Identify which cell holds the provided text, then report its (X, Y) central coordinate. 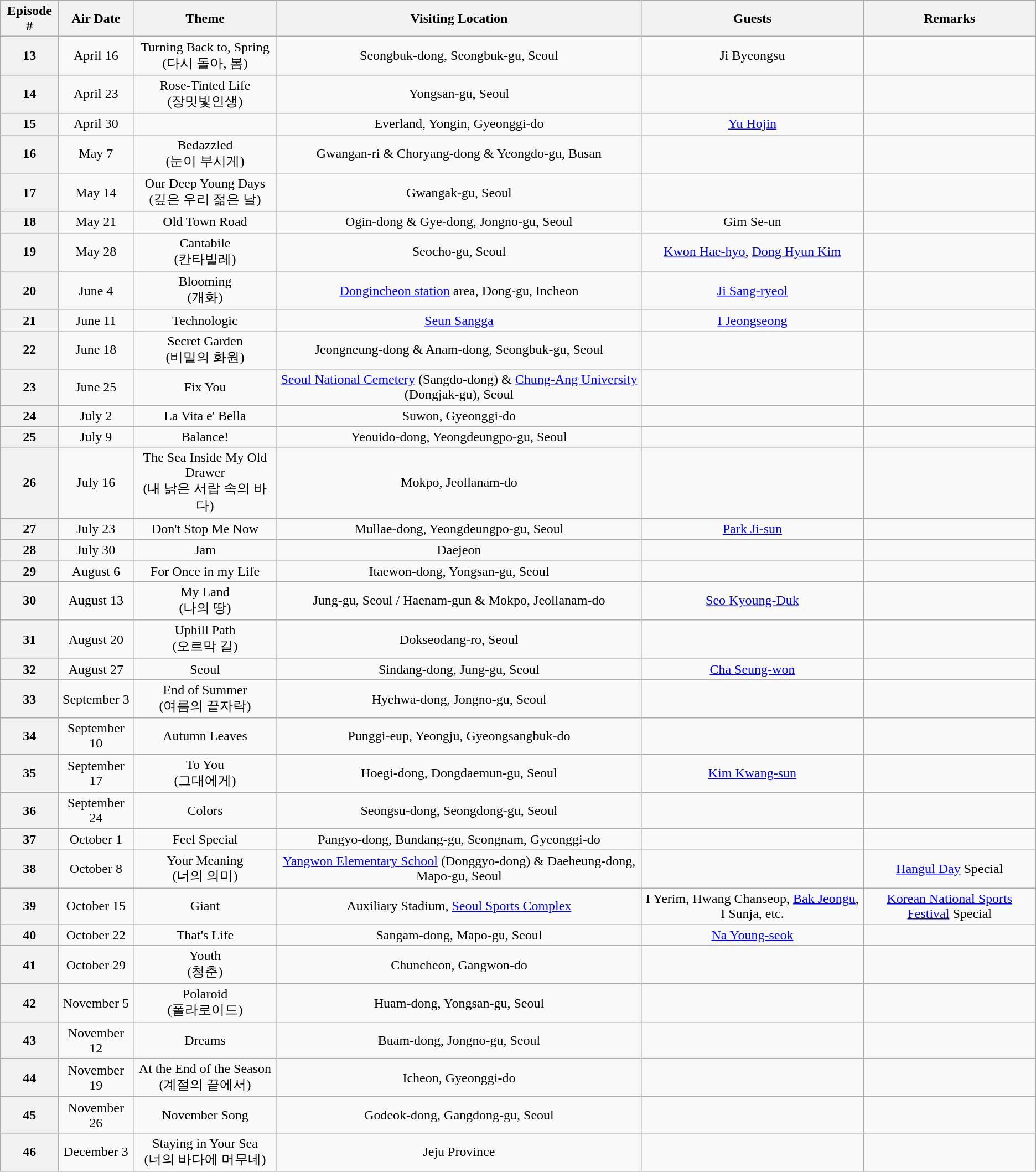
Cantabile(칸타빌레) (205, 252)
April 16 (96, 56)
August 6 (96, 571)
Don't Stop Me Now (205, 529)
Cha Seung-won (753, 669)
November Song (205, 1115)
Seongsu-dong, Seongdong-gu, Seoul (459, 810)
Yeouido-dong, Yeongdeungpo-gu, Seoul (459, 437)
39 (30, 906)
June 4 (96, 291)
41 (30, 965)
15 (30, 124)
Seocho-gu, Seoul (459, 252)
September 24 (96, 810)
Pangyo-dong, Bundang-gu, Seongnam, Gyeonggi-do (459, 839)
27 (30, 529)
October 1 (96, 839)
July 30 (96, 550)
Hangul Day Special (950, 869)
April 23 (96, 94)
Balance! (205, 437)
Old Town Road (205, 222)
Chuncheon, Gangwon-do (459, 965)
Dongincheon station area, Dong-gu, Incheon (459, 291)
September 10 (96, 736)
Hoegi-dong, Dongdaemun-gu, Seoul (459, 773)
September 17 (96, 773)
Seongbuk-dong, Seongbuk-gu, Seoul (459, 56)
October 22 (96, 935)
28 (30, 550)
13 (30, 56)
25 (30, 437)
April 30 (96, 124)
December 3 (96, 1152)
Na Young-seok (753, 935)
Seoul (205, 669)
Sangam-dong, Mapo-gu, Seoul (459, 935)
Gwangak-gu, Seoul (459, 193)
July 16 (96, 483)
Jeju Province (459, 1152)
Seoul National Cemetery (Sangdo-dong) & Chung-Ang University (Dongjak-gu), Seoul (459, 388)
July 9 (96, 437)
20 (30, 291)
Episode # (30, 19)
That's Life (205, 935)
37 (30, 839)
Yangwon Elementary School (Donggyo-dong) & Daeheung-dong, Mapo-gu, Seoul (459, 869)
Punggi-eup, Yeongju, Gyeongsangbuk-do (459, 736)
14 (30, 94)
November 26 (96, 1115)
Your Meaning(너의 의미) (205, 869)
Sindang-dong, Jung-gu, Seoul (459, 669)
Gim Se-un (753, 222)
Dokseodang-ro, Seoul (459, 639)
Seo Kyoung-Duk (753, 601)
Youth(청춘) (205, 965)
Blooming(개화) (205, 291)
November 12 (96, 1041)
Turning Back to, Spring(다시 돌아, 봄) (205, 56)
For Once in my Life (205, 571)
August 13 (96, 601)
Icheon, Gyeonggi-do (459, 1078)
La Vita e' Bella (205, 416)
August 20 (96, 639)
July 23 (96, 529)
Staying in Your Sea(너의 바다에 머무네) (205, 1152)
Buam-dong, Jongno-gu, Seoul (459, 1041)
Bedazzled(눈이 부시게) (205, 154)
Theme (205, 19)
16 (30, 154)
My Land(나의 땅) (205, 601)
Uphill Path(오르막 길) (205, 639)
May 28 (96, 252)
Ji Byeongsu (753, 56)
Auxiliary Stadium, Seoul Sports Complex (459, 906)
Yongsan-gu, Seoul (459, 94)
To You(그대에게) (205, 773)
Rose-Tinted Life(장밋빛인생) (205, 94)
Everland, Yongin, Gyeonggi-do (459, 124)
Jung-gu, Seoul / Haenam-gun & Mokpo, Jeollanam-do (459, 601)
44 (30, 1078)
I Yerim, Hwang Chanseop, Bak Jeongu, I Sunja, etc. (753, 906)
Itaewon-dong, Yongsan-gu, Seoul (459, 571)
42 (30, 1003)
40 (30, 935)
33 (30, 699)
The Sea Inside My Old Drawer(내 낡은 서랍 속의 바다) (205, 483)
Suwon, Gyeonggi-do (459, 416)
Jeongneung-dong & Anam-dong, Seongbuk-gu, Seoul (459, 350)
Seun Sangga (459, 320)
38 (30, 869)
23 (30, 388)
Godeok-dong, Gangdong-gu, Seoul (459, 1115)
Mullae-dong, Yeongdeungpo-gu, Seoul (459, 529)
May 14 (96, 193)
October 29 (96, 965)
June 11 (96, 320)
November 5 (96, 1003)
Kwon Hae-hyo, Dong Hyun Kim (753, 252)
Guests (753, 19)
Ogin-dong & Gye-dong, Jongno-gu, Seoul (459, 222)
30 (30, 601)
Ji Sang-ryeol (753, 291)
Giant (205, 906)
Park Ji-sun (753, 529)
Yu Hojin (753, 124)
Huam-dong, Yongsan-gu, Seoul (459, 1003)
Remarks (950, 19)
45 (30, 1115)
June 18 (96, 350)
Colors (205, 810)
26 (30, 483)
Visiting Location (459, 19)
Kim Kwang-sun (753, 773)
22 (30, 350)
At the End of the Season(계절의 끝에서) (205, 1078)
36 (30, 810)
Jam (205, 550)
June 25 (96, 388)
October 8 (96, 869)
Gwangan-ri & Choryang-dong & Yeongdo-gu, Busan (459, 154)
29 (30, 571)
Fix You (205, 388)
I Jeongseong (753, 320)
Daejeon (459, 550)
July 2 (96, 416)
34 (30, 736)
Secret Garden(비밀의 화원) (205, 350)
46 (30, 1152)
Dreams (205, 1041)
October 15 (96, 906)
Mokpo, Jeollanam-do (459, 483)
August 27 (96, 669)
Hyehwa-dong, Jongno-gu, Seoul (459, 699)
End of Summer(여름의 끝자락) (205, 699)
19 (30, 252)
Our Deep Young Days(깊은 우리 젊은 날) (205, 193)
18 (30, 222)
Autumn Leaves (205, 736)
43 (30, 1041)
May 7 (96, 154)
Feel Special (205, 839)
May 21 (96, 222)
Technologic (205, 320)
35 (30, 773)
Korean National Sports Festival Special (950, 906)
24 (30, 416)
Air Date (96, 19)
31 (30, 639)
November 19 (96, 1078)
September 3 (96, 699)
Polaroid(폴라로이드) (205, 1003)
32 (30, 669)
17 (30, 193)
21 (30, 320)
